Output the (X, Y) coordinate of the center of the cell containing the given text.  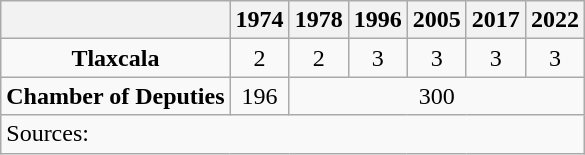
1978 (318, 20)
300 (436, 96)
1974 (260, 20)
2017 (496, 20)
2005 (436, 20)
1996 (378, 20)
Sources: (293, 134)
2022 (554, 20)
196 (260, 96)
Chamber of Deputies (116, 96)
Tlaxcala (116, 58)
